Identify which cell holds the provided text, then report its (X, Y) central coordinate. 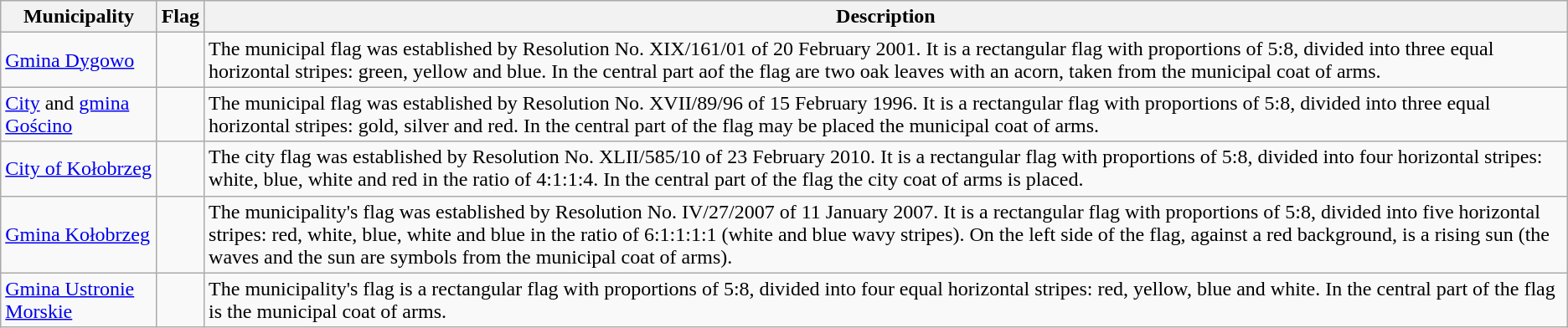
Gmina Ustronie Morskie (79, 300)
City of Kołobrzeg (79, 169)
City and gmina Gościno (79, 114)
Gmina Dygowo (79, 60)
Gmina Kołobrzeg (79, 234)
Flag (180, 17)
Description (886, 17)
Municipality (79, 17)
